Extract the (x, y) coordinate from the center of the cell holding the provided text.  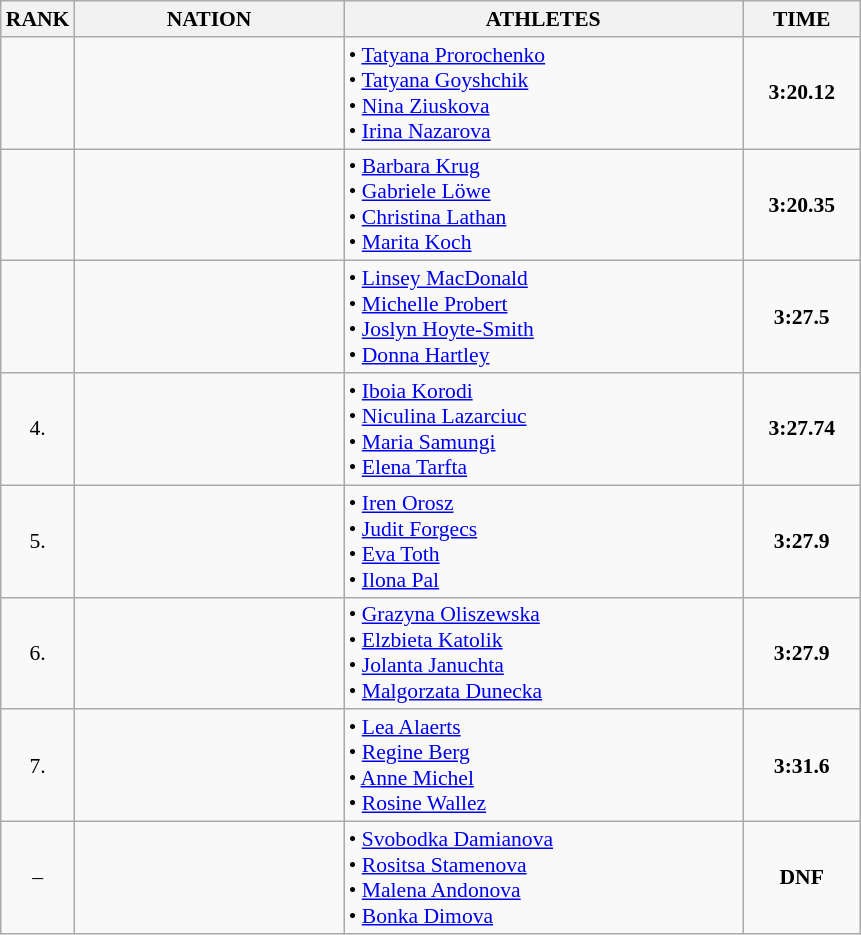
• Linsey MacDonald• Michelle Probert• Joslyn Hoyte-Smith• Donna Hartley (544, 317)
3:31.6 (802, 766)
3:20.12 (802, 93)
– (38, 878)
• Svobodka Damianova• Rositsa Stamenova• Malena Andonova• Bonka Dimova (544, 878)
RANK (38, 19)
NATION (208, 19)
4. (38, 429)
• Iren Orosz• Judit Forgecs• Eva Toth• Ilona Pal (544, 541)
• Iboia Korodi• Niculina Lazarciuc• Maria Samungi• Elena Tarfta (544, 429)
6. (38, 653)
DNF (802, 878)
3:20.35 (802, 205)
• Barbara Krug• Gabriele Löwe• Christina Lathan• Marita Koch (544, 205)
• Tatyana Prorochenko• Tatyana Goyshchik• Nina Ziuskova• Irina Nazarova (544, 93)
ATHLETES (544, 19)
• Grazyna Oliszewska• Elzbieta Katolik• Jolanta Januchta• Malgorzata Dunecka (544, 653)
• Lea Alaerts• Regine Berg• Anne Michel• Rosine Wallez (544, 766)
7. (38, 766)
5. (38, 541)
3:27.5 (802, 317)
3:27.74 (802, 429)
TIME (802, 19)
